Determine the (x, y) coordinate at the center of the cell enclosing the given text.  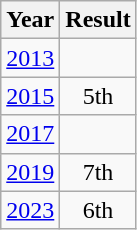
6th (98, 210)
2015 (30, 96)
Year (30, 20)
2023 (30, 210)
Result (98, 20)
2019 (30, 172)
7th (98, 172)
2017 (30, 134)
2013 (30, 58)
5th (98, 96)
